Identify which cell holds the provided text, then report its [x, y] central coordinate. 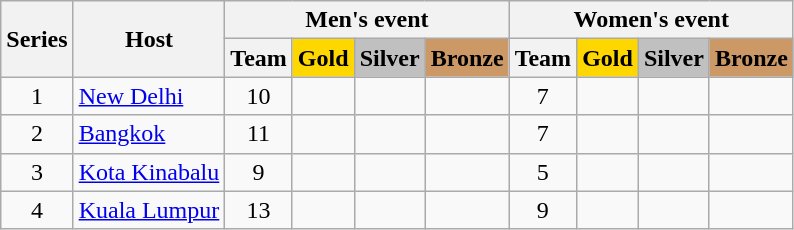
1 [37, 96]
5 [543, 172]
Host [149, 39]
13 [259, 210]
Series [37, 39]
Kuala Lumpur [149, 210]
11 [259, 134]
Men's event [367, 20]
10 [259, 96]
Bangkok [149, 134]
3 [37, 172]
2 [37, 134]
4 [37, 210]
New Delhi [149, 96]
Women's event [651, 20]
Kota Kinabalu [149, 172]
